Identify which cell holds the provided text, then report its (x, y) central coordinate. 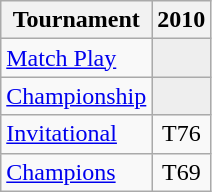
T76 (182, 134)
Champions (76, 172)
T69 (182, 172)
Match Play (76, 58)
Tournament (76, 20)
Invitational (76, 134)
2010 (182, 20)
Championship (76, 96)
